Provide the (X, Y) coordinate of the cell's center where the given text is located.  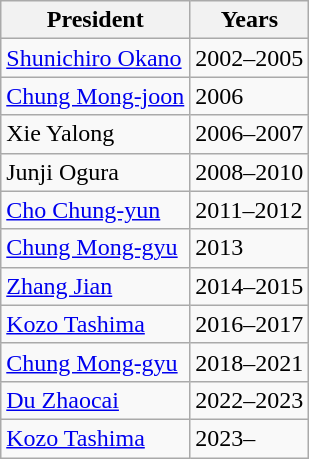
Zhang Jian (96, 286)
Chung Mong-joon (96, 96)
2023– (250, 438)
President (96, 20)
2011–2012 (250, 210)
Shunichiro Okano (96, 58)
2018–2021 (250, 362)
Du Zhaocai (96, 400)
2022–2023 (250, 400)
2008–2010 (250, 172)
Junji Ogura (96, 172)
2006–2007 (250, 134)
2014–2015 (250, 286)
Cho Chung-yun (96, 210)
Years (250, 20)
2002–2005 (250, 58)
2013 (250, 248)
2016–2017 (250, 324)
2006 (250, 96)
Xie Yalong (96, 134)
